Provide the [X, Y] coordinate of the cell's center where the given text is located.  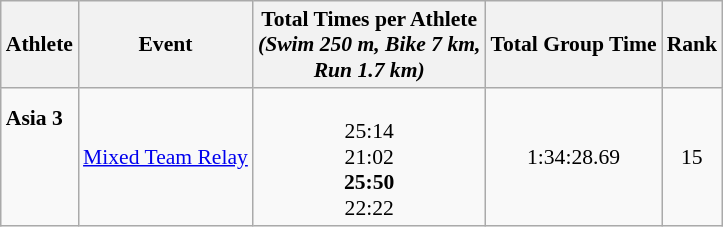
1:34:28.69 [573, 157]
Mixed Team Relay [166, 157]
Event [166, 44]
25:1421:0225:5022:22 [370, 157]
Rank [692, 44]
Total Group Time [573, 44]
Total Times per Athlete (Swim 250 m, Bike 7 km, Run 1.7 km) [370, 44]
15 [692, 157]
Asia 3 [40, 157]
Athlete [40, 44]
